Provide the (X, Y) coordinate of the cell's center where the given text is located.  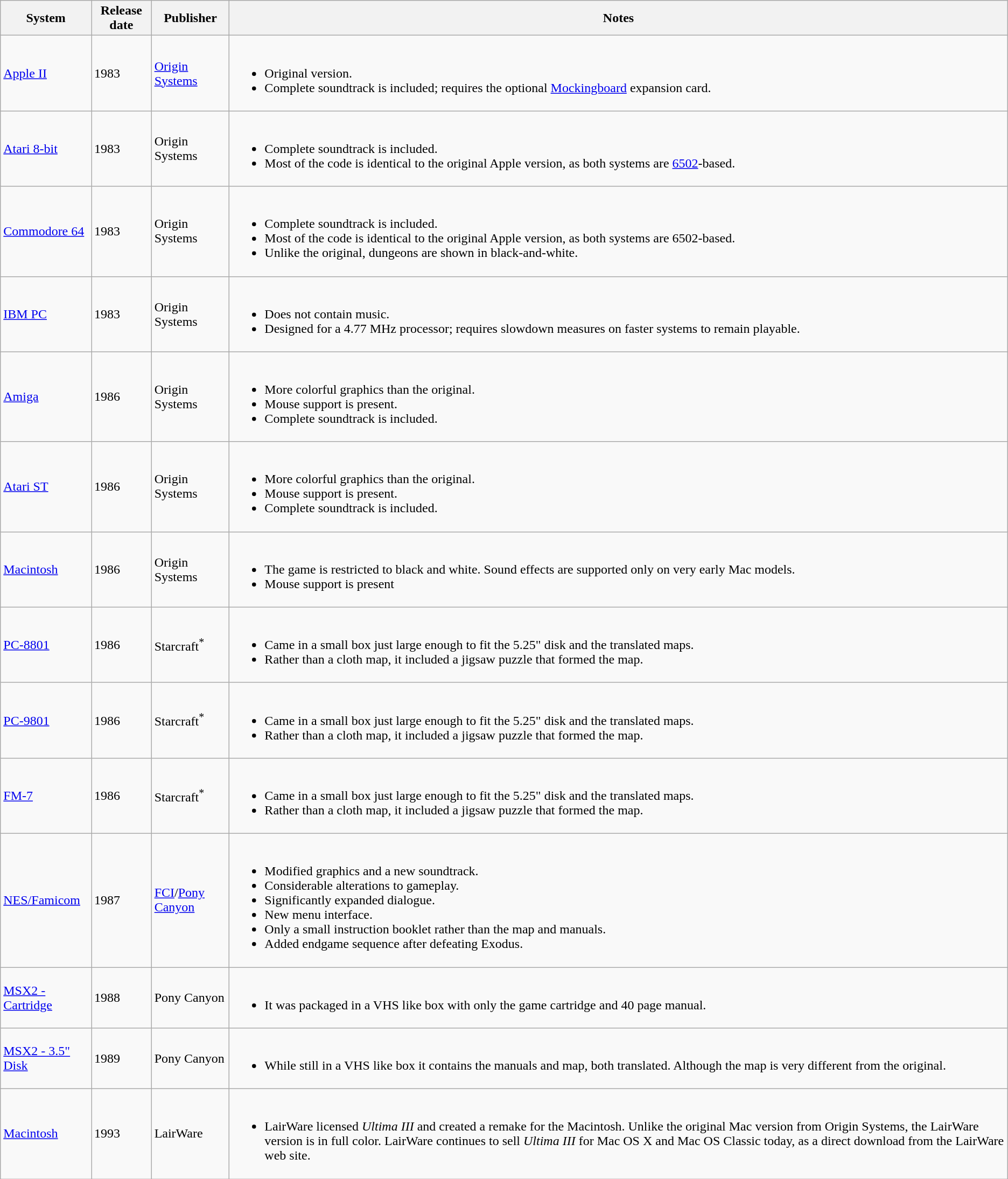
Amiga (46, 396)
NES/Famicom (46, 900)
PC-9801 (46, 720)
1988 (122, 997)
IBM PC (46, 314)
System (46, 18)
MSX2 - 3.5" Disk (46, 1059)
PC-8801 (46, 645)
Atari 8-bit (46, 149)
Does not contain music.Designed for a 4.77 MHz processor; requires slowdown measures on faster systems to remain playable. (618, 314)
Commodore 64 (46, 232)
Original version.Complete soundtrack is included; requires the optional Mockingboard expansion card. (618, 73)
1989 (122, 1059)
1993 (122, 1134)
FCI/Pony Canyon (191, 900)
MSX2 - Cartridge (46, 997)
While still in a VHS like box it contains the manuals and map, both translated. Although the map is very different from the original. (618, 1059)
The game is restricted to black and white. Sound effects are supported only on very early Mac models.Mouse support is present (618, 569)
LairWare (191, 1134)
Atari ST (46, 487)
Apple II (46, 73)
Complete soundtrack is included.Most of the code is identical to the original Apple version, as both systems are 6502-based. (618, 149)
It was packaged in a VHS like box with only the game cartridge and 40 page manual. (618, 997)
Publisher (191, 18)
1987 (122, 900)
Notes (618, 18)
FM-7 (46, 796)
Release date (122, 18)
